Detect which cell encompasses the target text, then output its [X, Y] center coordinate. 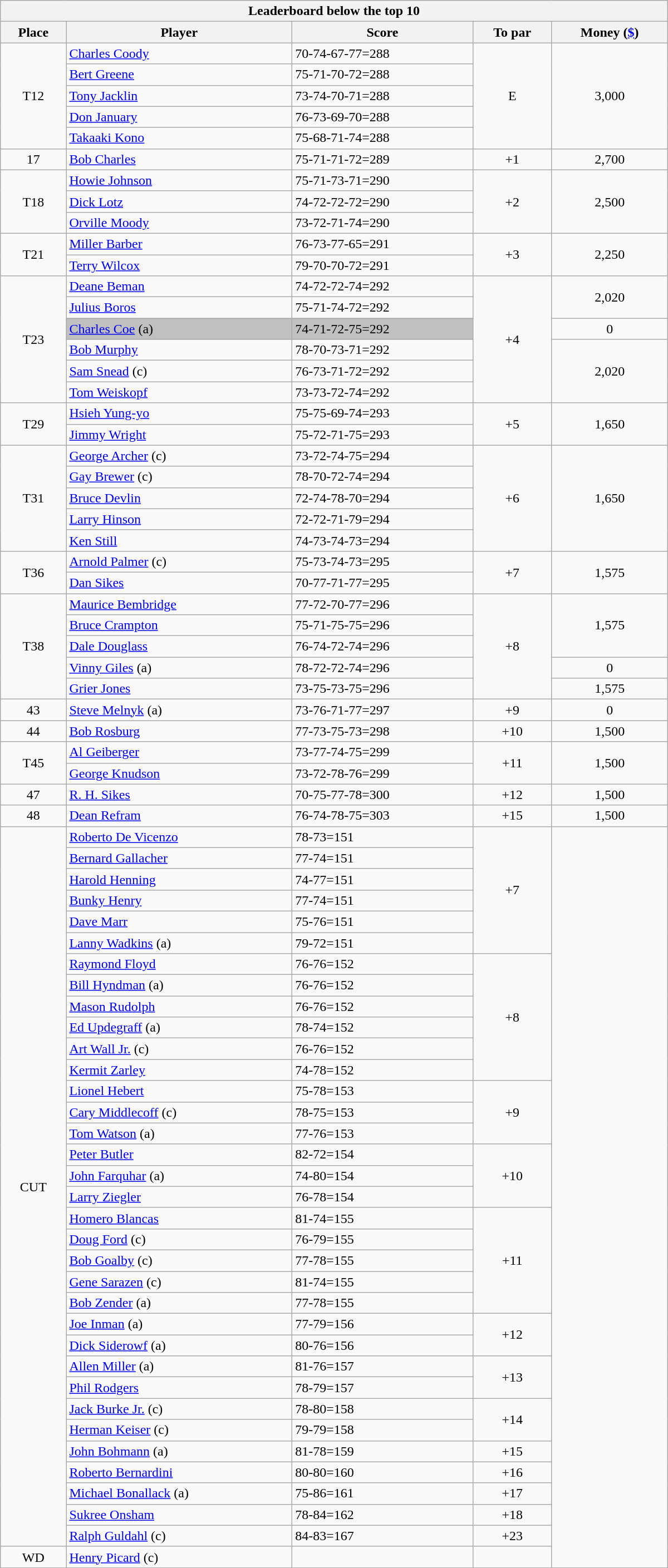
Player [179, 32]
Kermit Zarley [179, 1070]
75-72-71-75=293 [383, 435]
74-80=154 [383, 1176]
74-72-72-74=292 [383, 287]
Jack Burke Jr. (c) [179, 1409]
+2 [512, 201]
3,000 [610, 96]
77-73-75-73=298 [383, 731]
80-80=160 [383, 1472]
75-76=151 [383, 921]
Larry Ziegler [179, 1197]
WD [33, 1557]
+16 [512, 1472]
73-73-72-74=292 [383, 392]
Takaaki Kono [179, 138]
Howie Johnson [179, 180]
Tom Watson (a) [179, 1133]
Terry Wilcox [179, 265]
75-71-70-72=288 [383, 75]
Gay Brewer (c) [179, 477]
79-72=151 [383, 943]
Art Wall Jr. (c) [179, 1049]
T21 [33, 254]
Leaderboard below the top 10 [334, 11]
Score [383, 32]
78-80=158 [383, 1409]
78-70-72-74=294 [383, 477]
T29 [33, 424]
Allen Miller (a) [179, 1367]
Julius Boros [179, 308]
Roberto De Vicenzo [179, 837]
Dick Siderowf (a) [179, 1345]
81-76=157 [383, 1367]
2,250 [610, 254]
Lionel Hebert [179, 1091]
Michael Bonallack (a) [179, 1493]
Bruce Devlin [179, 498]
Sukree Onsham [179, 1515]
Bruce Crampton [179, 625]
+1 [512, 159]
73-76-71-77=297 [383, 710]
72-74-78-70=294 [383, 498]
43 [33, 710]
75-73-74-73=295 [383, 561]
75-75-69-74=293 [383, 413]
Place [33, 32]
75-71-74-72=292 [383, 308]
Ken Still [179, 540]
+23 [512, 1536]
79-70-70-72=291 [383, 265]
75-68-71-74=288 [383, 138]
R. H. Sikes [179, 795]
Joe Inman (a) [179, 1324]
73-75-73-75=296 [383, 689]
Ralph Guldahl (c) [179, 1536]
73-72-71-74=290 [383, 223]
75-71-73-71=290 [383, 180]
Ed Updegraff (a) [179, 1028]
75-86=161 [383, 1493]
Tom Weiskopf [179, 392]
44 [33, 731]
+13 [512, 1377]
Dean Refram [179, 816]
Orville Moody [179, 223]
Harold Henning [179, 879]
72-72-71-79=294 [383, 519]
John Bohmann (a) [179, 1451]
84-83=167 [383, 1536]
Dan Sikes [179, 583]
George Archer (c) [179, 456]
+14 [512, 1419]
73-77-74-75=299 [383, 752]
73-72-74-75=294 [383, 456]
Cary Middlecoff (c) [179, 1112]
T18 [33, 201]
Bert Greene [179, 75]
78-74=152 [383, 1028]
78-75=153 [383, 1112]
74-72-72-72=290 [383, 201]
+18 [512, 1515]
70-75-77-78=300 [383, 795]
Gene Sarazen (c) [179, 1281]
Dale Douglass [179, 647]
+17 [512, 1493]
Larry Hinson [179, 519]
E [512, 96]
48 [33, 816]
Grier Jones [179, 689]
Roberto Bernardini [179, 1472]
+6 [512, 498]
Tony Jacklin [179, 96]
75-78=153 [383, 1091]
Doug Ford (c) [179, 1239]
78-70-73-71=292 [383, 350]
78-79=157 [383, 1388]
Bunky Henry [179, 900]
47 [33, 795]
77-76=153 [383, 1133]
78-73=151 [383, 837]
Arnold Palmer (c) [179, 561]
76-79=155 [383, 1239]
Bob Zender (a) [179, 1303]
Phil Rodgers [179, 1388]
77-79=156 [383, 1324]
74-73-74-73=294 [383, 540]
79-79=158 [383, 1430]
Bob Murphy [179, 350]
Bob Charles [179, 159]
80-76=156 [383, 1345]
78-84=162 [383, 1515]
Sam Snead (c) [179, 371]
Charles Coody [179, 53]
Homero Blancas [179, 1218]
74-71-72-75=292 [383, 329]
Dave Marr [179, 921]
Al Geiberger [179, 752]
76-73-71-72=292 [383, 371]
+4 [512, 339]
Jimmy Wright [179, 435]
T12 [33, 96]
70-77-71-77=295 [383, 583]
Maurice Bembridge [179, 604]
Bob Goalby (c) [179, 1260]
76-74-72-74=296 [383, 647]
George Knudson [179, 773]
76-73-69-70=288 [383, 117]
Vinny Giles (a) [179, 668]
2,500 [610, 201]
Mason Rudolph [179, 1007]
T23 [33, 339]
Bernard Gallacher [179, 858]
Raymond Floyd [179, 964]
Dick Lotz [179, 201]
+5 [512, 424]
74-78=152 [383, 1070]
75-71-75-75=296 [383, 625]
82-72=154 [383, 1155]
76-74-78-75=303 [383, 816]
Herman Keiser (c) [179, 1430]
Bill Hyndman (a) [179, 985]
Miller Barber [179, 244]
Bob Rosburg [179, 731]
76-73-77-65=291 [383, 244]
75-71-71-72=289 [383, 159]
Lanny Wadkins (a) [179, 943]
Deane Beman [179, 287]
+3 [512, 254]
73-72-78-76=299 [383, 773]
T31 [33, 498]
John Farquhar (a) [179, 1176]
Steve Melnyk (a) [179, 710]
Henry Picard (c) [179, 1557]
T45 [33, 763]
17 [33, 159]
81-78=159 [383, 1451]
Peter Butler [179, 1155]
2,700 [610, 159]
Hsieh Yung-yo [179, 413]
T38 [33, 646]
To par [512, 32]
74-77=151 [383, 879]
76-78=154 [383, 1197]
T36 [33, 572]
78-72-72-74=296 [383, 668]
Charles Coe (a) [179, 329]
Money ($) [610, 32]
Don January [179, 117]
77-72-70-77=296 [383, 604]
CUT [33, 1186]
70-74-67-77=288 [383, 53]
73-74-70-71=288 [383, 96]
